Identify which cell holds the provided text, then report its (x, y) central coordinate. 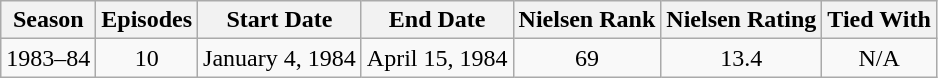
Episodes (147, 20)
Start Date (280, 20)
Nielsen Rank (587, 20)
1983–84 (48, 58)
13.4 (742, 58)
69 (587, 58)
Nielsen Rating (742, 20)
End Date (437, 20)
Tied With (879, 20)
10 (147, 58)
April 15, 1984 (437, 58)
N/A (879, 58)
January 4, 1984 (280, 58)
Season (48, 20)
